Find where the given text appears and provide that cell's center as [X, Y] coordinate. 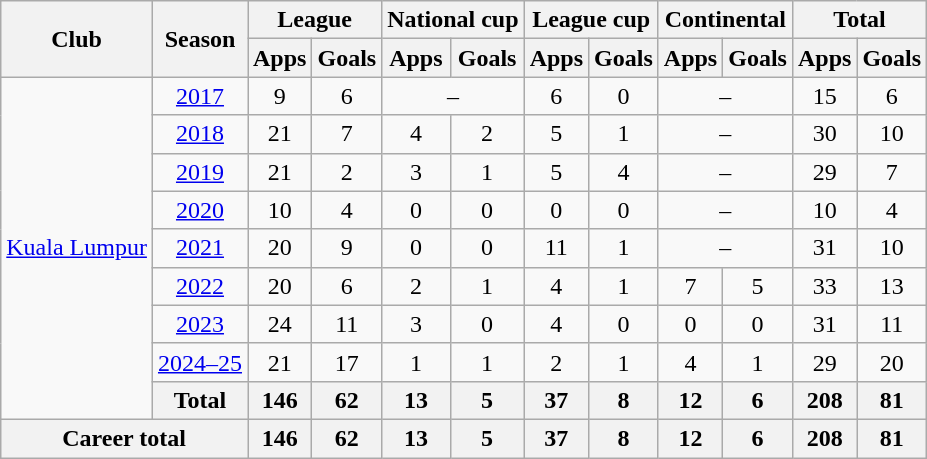
Kuala Lumpur [77, 248]
2024–25 [200, 362]
17 [347, 362]
League cup [591, 20]
2023 [200, 324]
Club [77, 39]
National cup [453, 20]
2022 [200, 286]
30 [824, 134]
2021 [200, 248]
Season [200, 39]
League [315, 20]
Career total [124, 438]
2017 [200, 96]
Continental [725, 20]
2020 [200, 210]
2018 [200, 134]
33 [824, 286]
2019 [200, 172]
24 [280, 324]
15 [824, 96]
